Capture the cell that displays the provided text and extract its (x, y) central coordinate. 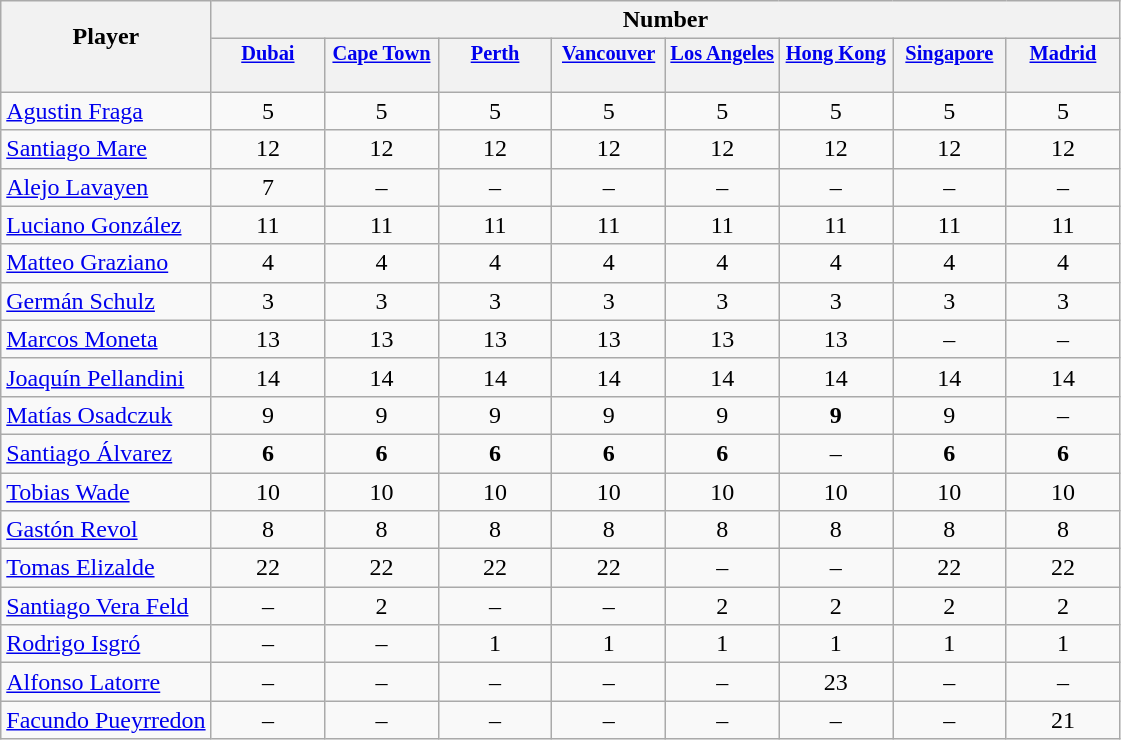
Joaquín Pellandini (106, 377)
Tomas Elizalde (106, 568)
Rodrigo Isgró (106, 644)
Marcos Moneta (106, 339)
Agustin Fraga (106, 111)
Tobias Wade (106, 491)
Cape Town (382, 54)
Alejo Lavayen (106, 187)
Hong Kong (836, 54)
Germán Schulz (106, 301)
Los Angeles (722, 54)
Santiago Vera Feld (106, 606)
Matías Osadczuk (106, 415)
23 (836, 682)
Gastón Revol (106, 530)
Vancouver (609, 54)
Alfonso Latorre (106, 682)
Singapore (950, 54)
Madrid (1063, 54)
Player (106, 36)
Dubai (268, 54)
Matteo Graziano (106, 263)
Santiago Álvarez (106, 453)
Perth (495, 54)
Number (666, 20)
Facundo Pueyrredon (106, 720)
Santiago Mare (106, 149)
Luciano González (106, 225)
7 (268, 187)
21 (1063, 720)
